Pinpoint the cell where the given text exists, returning its [x, y] midpoint coordinate. 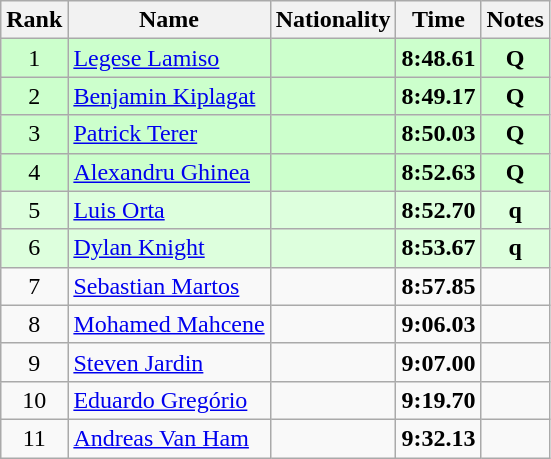
8:49.17 [438, 96]
7 [34, 286]
11 [34, 438]
9:19.70 [438, 400]
Andreas Van Ham [169, 438]
9:32.13 [438, 438]
8:50.03 [438, 134]
8:52.70 [438, 210]
Patrick Terer [169, 134]
Steven Jardin [169, 362]
9 [34, 362]
5 [34, 210]
Notes [515, 20]
Mohamed Mahcene [169, 324]
2 [34, 96]
Luis Orta [169, 210]
Sebastian Martos [169, 286]
9:07.00 [438, 362]
8:53.67 [438, 248]
8 [34, 324]
Name [169, 20]
Time [438, 20]
6 [34, 248]
Legese Lamiso [169, 58]
8:52.63 [438, 172]
Dylan Knight [169, 248]
Eduardo Gregório [169, 400]
8:57.85 [438, 286]
Rank [34, 20]
Benjamin Kiplagat [169, 96]
1 [34, 58]
10 [34, 400]
4 [34, 172]
8:48.61 [438, 58]
9:06.03 [438, 324]
3 [34, 134]
Alexandru Ghinea [169, 172]
Nationality [333, 20]
